Find where the given text appears and provide that cell's center as [x, y] coordinate. 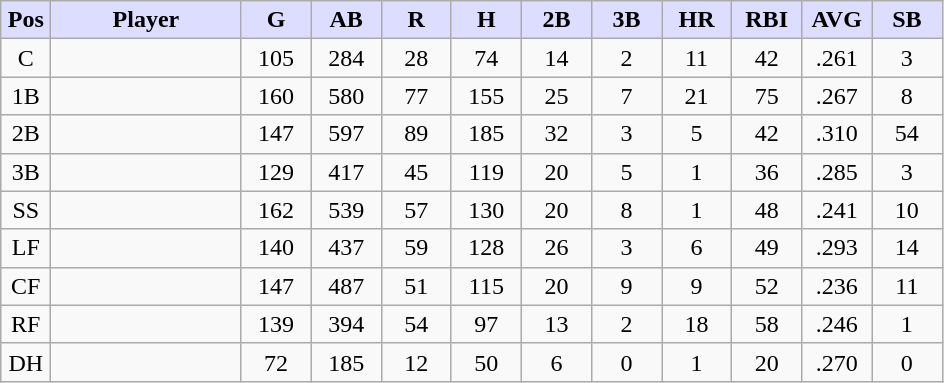
58 [767, 324]
48 [767, 210]
.246 [837, 324]
59 [416, 248]
115 [486, 286]
.310 [837, 134]
LF [26, 248]
32 [556, 134]
97 [486, 324]
28 [416, 58]
160 [276, 96]
105 [276, 58]
597 [346, 134]
25 [556, 96]
394 [346, 324]
10 [907, 210]
.261 [837, 58]
155 [486, 96]
26 [556, 248]
12 [416, 362]
284 [346, 58]
128 [486, 248]
36 [767, 172]
580 [346, 96]
77 [416, 96]
.285 [837, 172]
57 [416, 210]
89 [416, 134]
RF [26, 324]
DH [26, 362]
130 [486, 210]
1B [26, 96]
RBI [767, 20]
C [26, 58]
72 [276, 362]
7 [626, 96]
18 [697, 324]
H [486, 20]
.267 [837, 96]
45 [416, 172]
539 [346, 210]
HR [697, 20]
139 [276, 324]
.236 [837, 286]
.270 [837, 362]
SB [907, 20]
487 [346, 286]
50 [486, 362]
74 [486, 58]
.241 [837, 210]
13 [556, 324]
51 [416, 286]
AB [346, 20]
129 [276, 172]
R [416, 20]
437 [346, 248]
SS [26, 210]
162 [276, 210]
75 [767, 96]
21 [697, 96]
Pos [26, 20]
49 [767, 248]
417 [346, 172]
.293 [837, 248]
G [276, 20]
CF [26, 286]
Player [146, 20]
AVG [837, 20]
140 [276, 248]
52 [767, 286]
119 [486, 172]
